Pinpoint the cell where the given text exists, returning its [x, y] midpoint coordinate. 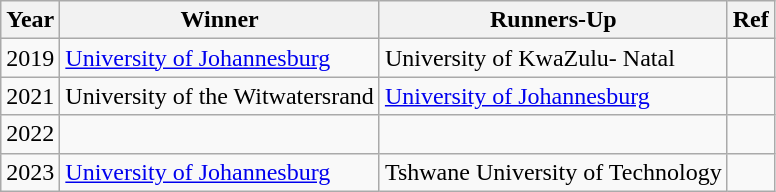
2019 [30, 58]
University of KwaZulu- Natal [553, 58]
Runners-Up [553, 20]
Winner [220, 20]
University of the Witwatersrand [220, 96]
Tshwane University of Technology [553, 172]
2023 [30, 172]
2022 [30, 134]
Ref [750, 20]
2021 [30, 96]
Year [30, 20]
